Find where the given text appears and provide that cell's center as (X, Y) coordinate. 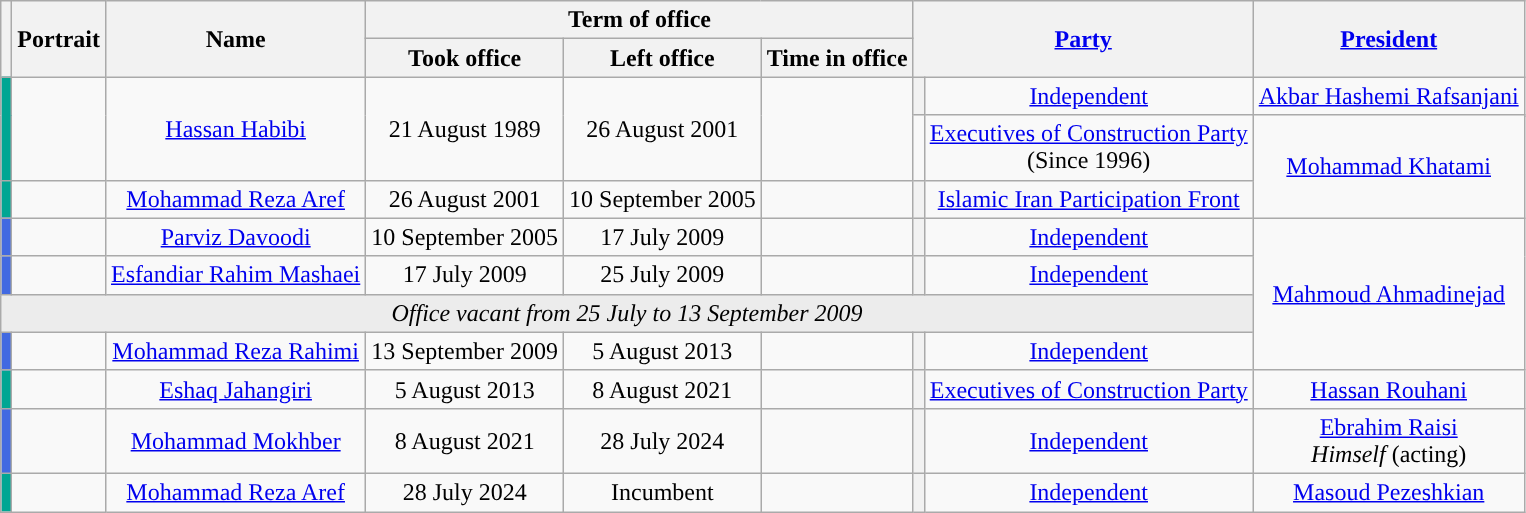
25 July 2009 (663, 275)
Executives of Construction Party (1088, 389)
13 September 2009 (465, 351)
Ebrahim RaisiHimself (acting) (1388, 440)
Mohammad Khatami (1388, 166)
Left office (663, 58)
Took office (465, 58)
Office vacant from 25 July to 13 September 2009 (627, 313)
Eshaq Jahangiri (235, 389)
Mohammad Reza Rahimi (235, 351)
Hassan Habibi (235, 128)
Portrait (59, 39)
Mahmoud Ahmadinejad (1388, 294)
Esfandiar Rahim Mashaei (235, 275)
Islamic Iran Participation Front (1088, 199)
Name (235, 39)
21 August 1989 (465, 128)
Term of office (640, 20)
Time in office (837, 58)
Masoud Pezeshkian (1388, 492)
Incumbent (663, 492)
Parviz Davoodi (235, 237)
Hassan Rouhani (1388, 389)
Party (1083, 39)
Akbar Hashemi Rafsanjani (1388, 96)
President (1388, 39)
Executives of Construction Party(Since 1996) (1088, 148)
Mohammad Mokhber (235, 440)
